Output the [X, Y] coordinate of the center of the cell containing the given text.  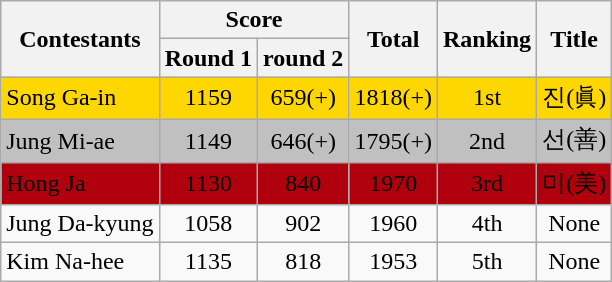
2nd [488, 140]
4th [488, 224]
1130 [208, 184]
Jung Da-kyung [80, 224]
1818(+) [394, 98]
5th [488, 262]
1135 [208, 262]
646(+) [304, 140]
1058 [208, 224]
미(美) [574, 184]
840 [304, 184]
1953 [394, 262]
Jung Mi-ae [80, 140]
3rd [488, 184]
Score [254, 20]
선(善) [574, 140]
1795(+) [394, 140]
1159 [208, 98]
Round 1 [208, 58]
진(眞) [574, 98]
Ranking [488, 39]
Total [394, 39]
818 [304, 262]
659(+) [304, 98]
Contestants [80, 39]
Song Ga-in [80, 98]
1149 [208, 140]
Title [574, 39]
round 2 [304, 58]
902 [304, 224]
1970 [394, 184]
1960 [394, 224]
Kim Na-hee [80, 262]
Hong Ja [80, 184]
1st [488, 98]
